For the text-containing cell, return its midpoint in (X, Y) coordinate format. 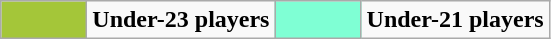
Under-23 players (181, 20)
Under-21 players (455, 20)
